Return (x, y) of the center of cell containing provided text 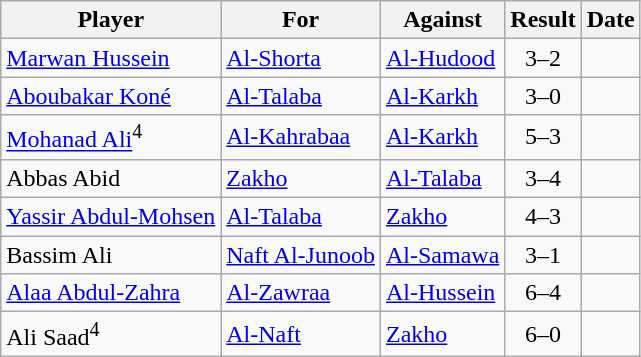
Against (442, 20)
Aboubakar Koné (111, 96)
3–0 (543, 96)
Naft Al-Junoob (301, 255)
Al-Hudood (442, 58)
5–3 (543, 138)
For (301, 20)
3–4 (543, 178)
Date (610, 20)
Result (543, 20)
Bassim Ali (111, 255)
Al-Zawraa (301, 293)
Marwan Hussein (111, 58)
Player (111, 20)
Ali Saad4 (111, 334)
Al-Shorta (301, 58)
Abbas Abid (111, 178)
Alaa Abdul-Zahra (111, 293)
Al-Naft (301, 334)
6–0 (543, 334)
Mohanad Ali4 (111, 138)
4–3 (543, 217)
Yassir Abdul-Mohsen (111, 217)
3–1 (543, 255)
3–2 (543, 58)
6–4 (543, 293)
Al-Hussein (442, 293)
Al-Samawa (442, 255)
Al-Kahrabaa (301, 138)
